Extract the (x, y) coordinate from the center of the cell holding the provided text.  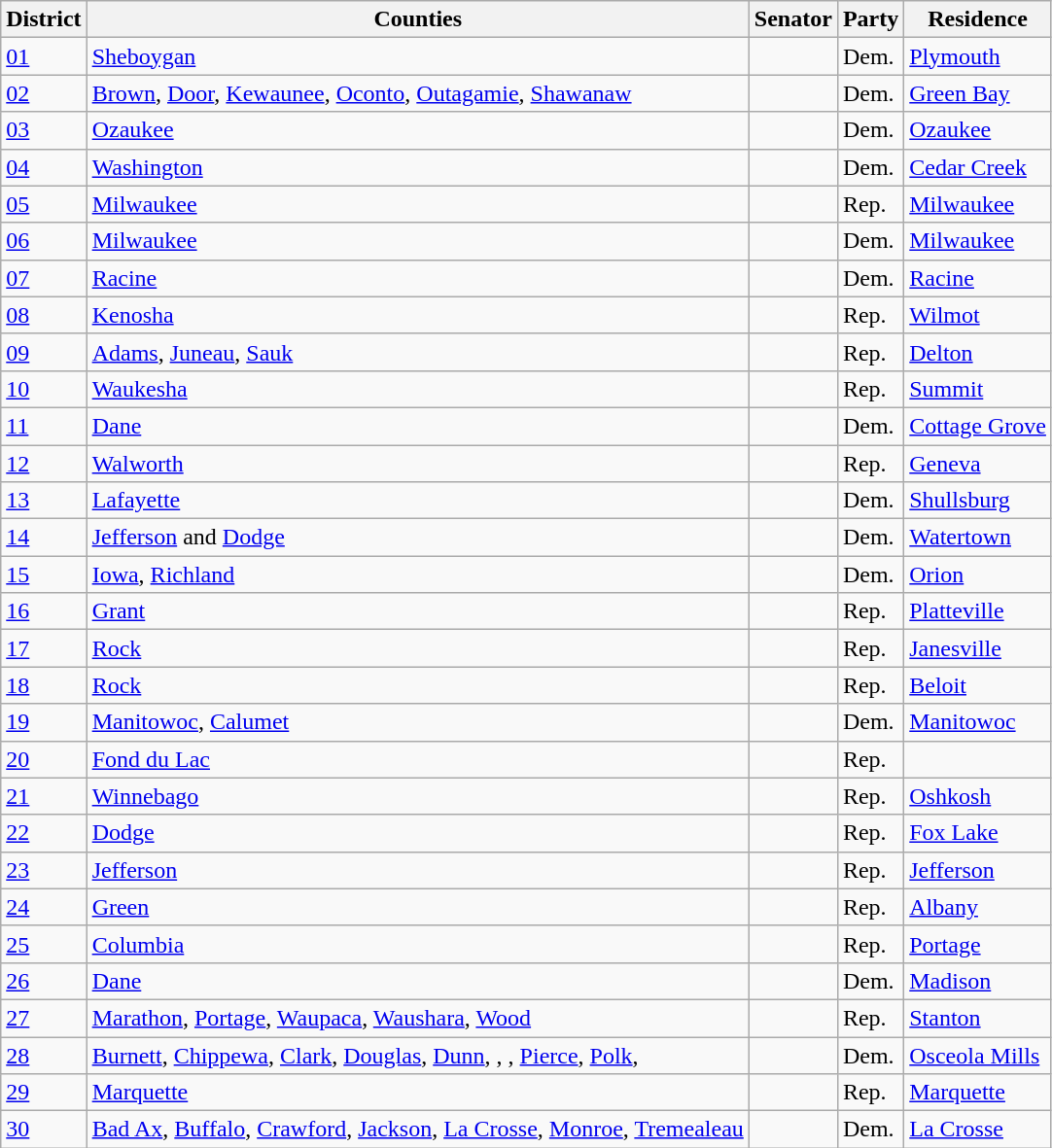
Madison (978, 981)
Watertown (978, 538)
13 (44, 501)
Bad Ax, Buffalo, Crawford, Jackson, La Crosse, Monroe, Tremealeau (418, 1130)
Green Bay (978, 93)
29 (44, 1093)
28 (44, 1055)
Winnebago (418, 796)
Waukesha (418, 389)
25 (44, 944)
Osceola Mills (978, 1055)
Cottage Grove (978, 426)
14 (44, 538)
Dodge (418, 833)
Fond du Lac (418, 759)
20 (44, 759)
Walworth (418, 464)
Shullsburg (978, 501)
Party (870, 19)
Stanton (978, 1018)
15 (44, 574)
Adams, Juneau, Sauk (418, 352)
Portage (978, 944)
Marathon, Portage, Waupaca, Waushara, Wood (418, 1018)
Kenosha (418, 315)
Fox Lake (978, 833)
19 (44, 722)
Jefferson and Dodge (418, 538)
Residence (978, 19)
Lafayette (418, 501)
Summit (978, 389)
Counties (418, 19)
Platteville (978, 611)
02 (44, 93)
Grant (418, 611)
06 (44, 241)
11 (44, 426)
24 (44, 907)
01 (44, 56)
Manitowoc (978, 722)
Delton (978, 352)
Beloit (978, 685)
District (44, 19)
22 (44, 833)
08 (44, 315)
30 (44, 1130)
Manitowoc, Calumet (418, 722)
Green (418, 907)
16 (44, 611)
04 (44, 167)
10 (44, 389)
Iowa, Richland (418, 574)
Albany (978, 907)
Senator (793, 19)
Wilmot (978, 315)
07 (44, 278)
Washington (418, 167)
09 (44, 352)
03 (44, 130)
23 (44, 870)
Orion (978, 574)
Sheboygan (418, 56)
Brown, Door, Kewaunee, Oconto, Outagamie, Shawanaw (418, 93)
26 (44, 981)
Cedar Creek (978, 167)
Janesville (978, 648)
Oshkosh (978, 796)
27 (44, 1018)
Geneva (978, 464)
17 (44, 648)
Burnett, Chippewa, Clark, Douglas, Dunn, , , Pierce, Polk, (418, 1055)
21 (44, 796)
Columbia (418, 944)
05 (44, 204)
18 (44, 685)
Plymouth (978, 56)
12 (44, 464)
La Crosse (978, 1130)
